Find where the given text appears and provide that cell's center as [x, y] coordinate. 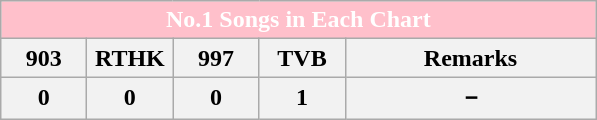
903 [44, 58]
997 [216, 58]
RTHK [130, 58]
Remarks [470, 58]
No.1 Songs in Each Chart [298, 20]
TVB [302, 58]
－ [470, 98]
1 [302, 98]
